Return the (X, Y) coordinate for the center point of the cell that contains the specified text.  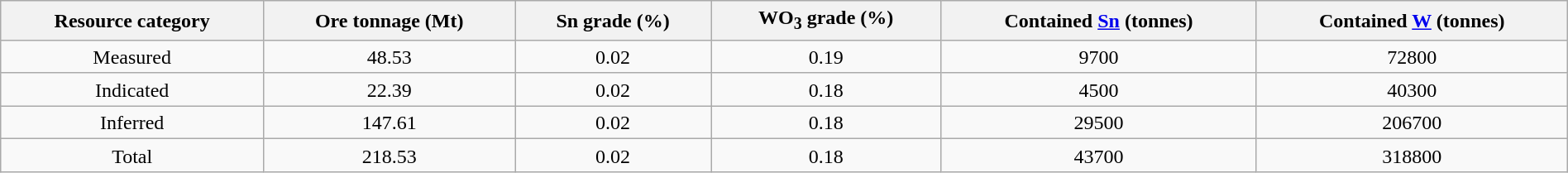
206700 (1412, 123)
22.39 (390, 89)
Measured (132, 56)
Indicated (132, 89)
29500 (1099, 123)
147.61 (390, 123)
Resource category (132, 21)
318800 (1412, 156)
4500 (1099, 89)
40300 (1412, 89)
Inferred (132, 123)
WO3 grade (%) (826, 21)
Contained W (tonnes) (1412, 21)
Ore tonnage (Mt) (390, 21)
218.53 (390, 156)
72800 (1412, 56)
Contained Sn (tonnes) (1099, 21)
9700 (1099, 56)
43700 (1099, 156)
0.19 (826, 56)
Total (132, 156)
48.53 (390, 56)
Sn grade (%) (614, 21)
